Search for the cell housing the specified text and yield its [X, Y] center coordinate. 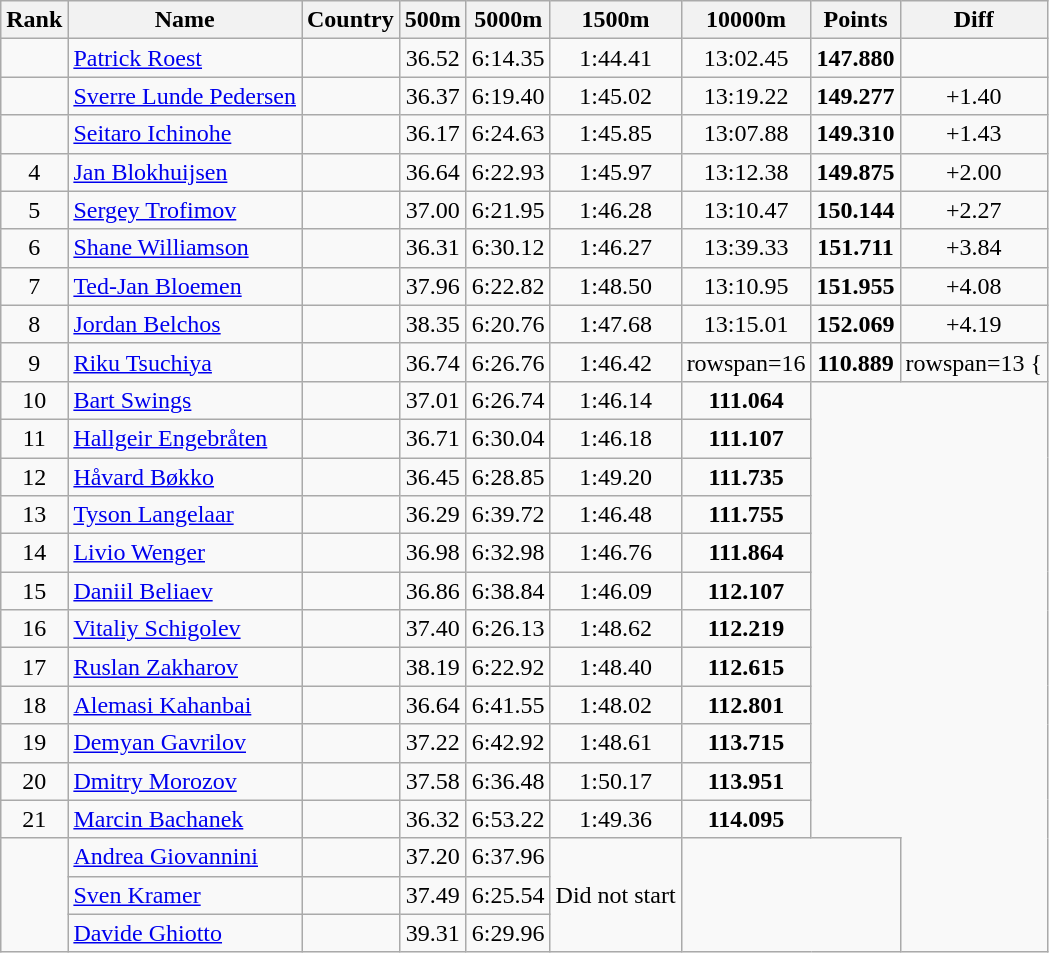
147.880 [856, 58]
6:22.82 [508, 286]
6:28.85 [508, 477]
112.107 [746, 591]
37.20 [432, 857]
Name [185, 20]
36.31 [432, 248]
1:45.85 [616, 134]
10 [34, 400]
6:41.55 [508, 705]
114.095 [746, 819]
1:46.27 [616, 248]
Davide Ghiotto [185, 933]
36.17 [432, 134]
6:26.76 [508, 362]
13 [34, 515]
112.219 [746, 629]
37.49 [432, 895]
36.45 [432, 477]
Daniil Beliaev [185, 591]
37.58 [432, 781]
Jan Blokhuijsen [185, 172]
Marcin Bachanek [185, 819]
Ted-Jan Bloemen [185, 286]
38.35 [432, 324]
1:47.68 [616, 324]
Country [351, 20]
1:45.97 [616, 172]
151.955 [856, 286]
Sergey Trofimov [185, 210]
1:46.14 [616, 400]
36.32 [432, 819]
6:53.22 [508, 819]
Vitaliy Schigolev [185, 629]
1:50.17 [616, 781]
500m [432, 20]
149.310 [856, 134]
6:30.12 [508, 248]
Did not start [616, 895]
151.711 [856, 248]
Alemasi Kahanbai [185, 705]
Livio Wenger [185, 553]
Points [856, 20]
6:21.95 [508, 210]
1:44.41 [616, 58]
6:38.84 [508, 591]
17 [34, 667]
6:39.72 [508, 515]
21 [34, 819]
Demyan Gavrilov [185, 743]
110.889 [856, 362]
1:45.02 [616, 96]
149.277 [856, 96]
36.37 [432, 96]
8 [34, 324]
13:15.01 [746, 324]
Dmitry Morozov [185, 781]
6:25.54 [508, 895]
6:30.04 [508, 438]
15 [34, 591]
36.74 [432, 362]
Tyson Langelaar [185, 515]
13:02.45 [746, 58]
Håvard Bøkko [185, 477]
37.00 [432, 210]
6:19.40 [508, 96]
13:07.88 [746, 134]
36.86 [432, 591]
Sverre Lunde Pedersen [185, 96]
1:46.76 [616, 553]
1:46.18 [616, 438]
Sven Kramer [185, 895]
14 [34, 553]
6:26.13 [508, 629]
rowspan=13 { [974, 362]
Andrea Giovannini [185, 857]
13:19.22 [746, 96]
1:48.02 [616, 705]
6:14.35 [508, 58]
36.29 [432, 515]
1:46.42 [616, 362]
+3.84 [974, 248]
37.96 [432, 286]
1:46.09 [616, 591]
36.98 [432, 553]
20 [34, 781]
Diff [974, 20]
Hallgeir Engebråten [185, 438]
10000m [746, 20]
6:22.92 [508, 667]
6:20.76 [508, 324]
Seitaro Ichinohe [185, 134]
+1.43 [974, 134]
+4.19 [974, 324]
7 [34, 286]
Shane Williamson [185, 248]
13:12.38 [746, 172]
6 [34, 248]
Riku Tsuchiya [185, 362]
Ruslan Zakharov [185, 667]
1:49.20 [616, 477]
1:48.62 [616, 629]
111.107 [746, 438]
13:10.47 [746, 210]
19 [34, 743]
+2.27 [974, 210]
1:46.48 [616, 515]
36.52 [432, 58]
149.875 [856, 172]
6:37.96 [508, 857]
5 [34, 210]
rowspan=16 [746, 362]
+2.00 [974, 172]
13:10.95 [746, 286]
Bart Swings [185, 400]
11 [34, 438]
1:48.40 [616, 667]
113.951 [746, 781]
111.735 [746, 477]
+1.40 [974, 96]
36.71 [432, 438]
1:49.36 [616, 819]
6:36.48 [508, 781]
Jordan Belchos [185, 324]
6:26.74 [508, 400]
5000m [508, 20]
1:48.50 [616, 286]
Rank [34, 20]
16 [34, 629]
6:29.96 [508, 933]
37.01 [432, 400]
111.864 [746, 553]
Patrick Roest [185, 58]
152.069 [856, 324]
18 [34, 705]
38.19 [432, 667]
112.615 [746, 667]
113.715 [746, 743]
111.755 [746, 515]
111.064 [746, 400]
9 [34, 362]
6:42.92 [508, 743]
12 [34, 477]
39.31 [432, 933]
37.22 [432, 743]
112.801 [746, 705]
6:22.93 [508, 172]
6:24.63 [508, 134]
4 [34, 172]
13:39.33 [746, 248]
1:48.61 [616, 743]
6:32.98 [508, 553]
+4.08 [974, 286]
1:46.28 [616, 210]
37.40 [432, 629]
1500m [616, 20]
150.144 [856, 210]
